Search for the cell housing the specified text and yield its [x, y] center coordinate. 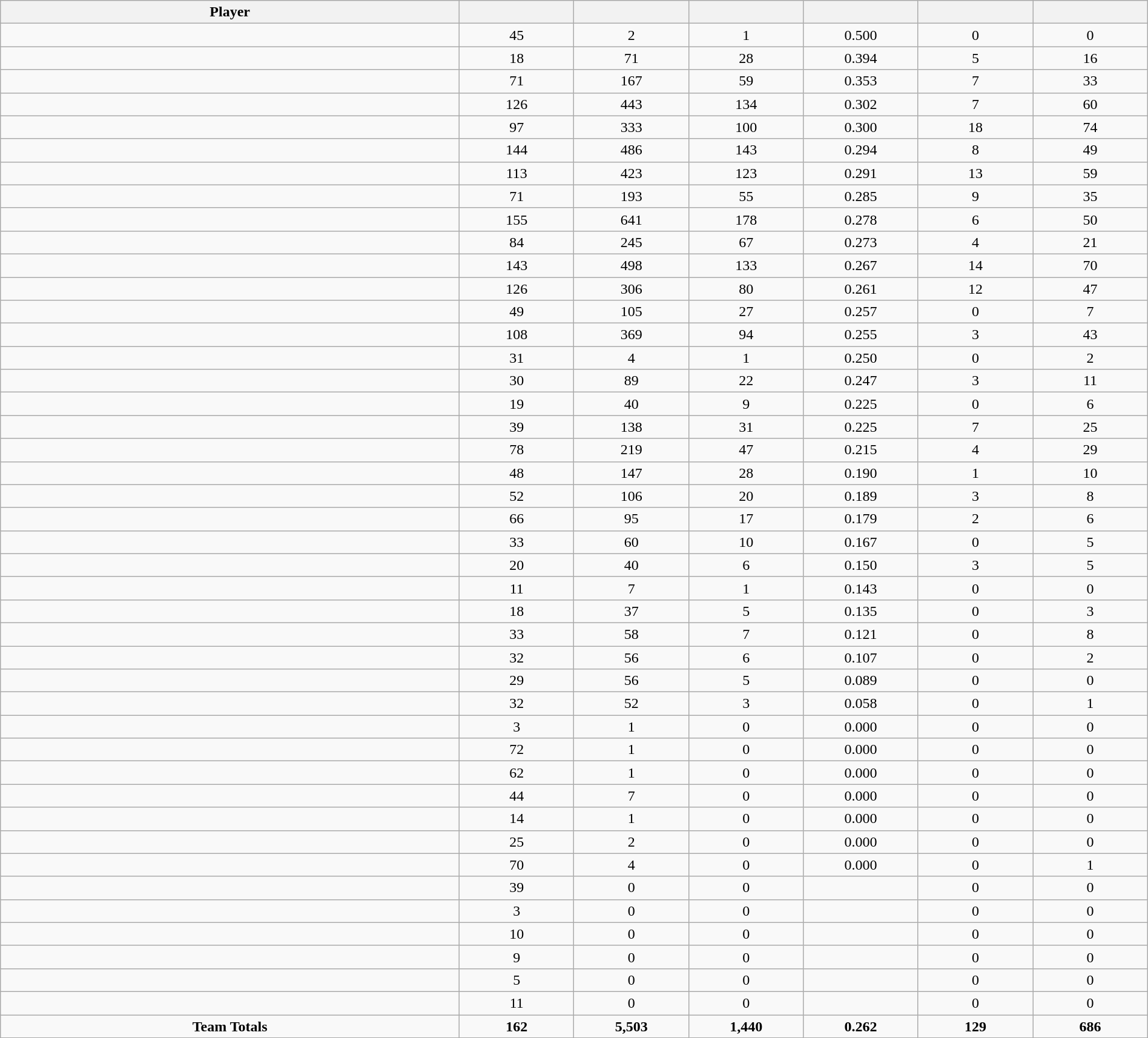
0.121 [861, 634]
43 [1090, 335]
74 [1090, 127]
219 [631, 450]
0.273 [861, 242]
89 [631, 381]
0.353 [861, 81]
0.500 [861, 35]
0.291 [861, 173]
45 [517, 35]
0.107 [861, 657]
0.262 [861, 1026]
30 [517, 381]
19 [517, 404]
245 [631, 242]
50 [1090, 219]
72 [517, 750]
27 [746, 312]
167 [631, 81]
641 [631, 219]
423 [631, 173]
44 [517, 796]
21 [1090, 242]
13 [975, 173]
58 [631, 634]
0.285 [861, 196]
106 [631, 496]
147 [631, 473]
Team Totals [230, 1026]
144 [517, 150]
67 [746, 242]
0.089 [861, 681]
1,440 [746, 1026]
0.250 [861, 358]
0.294 [861, 150]
37 [631, 611]
0.143 [861, 588]
94 [746, 335]
0.058 [861, 704]
333 [631, 127]
0.247 [861, 381]
17 [746, 519]
0.278 [861, 219]
129 [975, 1026]
80 [746, 289]
0.179 [861, 519]
113 [517, 173]
12 [975, 289]
66 [517, 519]
48 [517, 473]
498 [631, 265]
686 [1090, 1026]
138 [631, 427]
0.167 [861, 542]
0.302 [861, 104]
162 [517, 1026]
0.190 [861, 473]
Player [230, 12]
0.150 [861, 565]
0.261 [861, 289]
105 [631, 312]
0.215 [861, 450]
95 [631, 519]
78 [517, 450]
5,503 [631, 1026]
62 [517, 773]
0.189 [861, 496]
0.394 [861, 58]
443 [631, 104]
0.267 [861, 265]
100 [746, 127]
178 [746, 219]
22 [746, 381]
134 [746, 104]
108 [517, 335]
0.257 [861, 312]
0.300 [861, 127]
193 [631, 196]
0.135 [861, 611]
306 [631, 289]
55 [746, 196]
16 [1090, 58]
84 [517, 242]
35 [1090, 196]
133 [746, 265]
155 [517, 219]
97 [517, 127]
486 [631, 150]
369 [631, 335]
0.255 [861, 335]
123 [746, 173]
